For the text-containing cell, return its midpoint in [x, y] coordinate format. 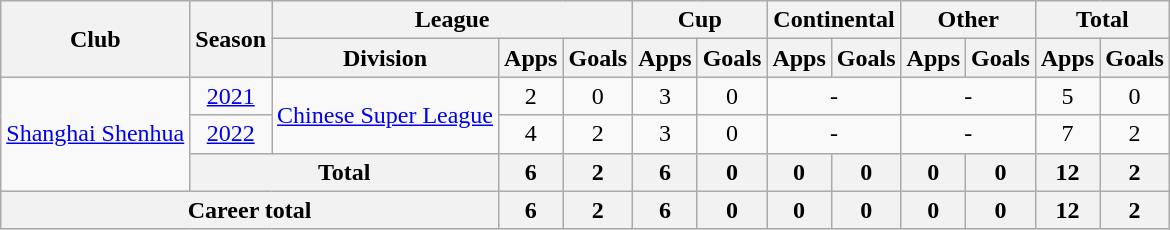
Other [968, 20]
Shanghai Shenhua [96, 134]
2021 [231, 96]
Cup [700, 20]
Chinese Super League [386, 115]
7 [1067, 134]
Continental [834, 20]
2022 [231, 134]
Division [386, 58]
League [452, 20]
Career total [250, 210]
5 [1067, 96]
Season [231, 39]
4 [531, 134]
Club [96, 39]
